Provide the [x, y] coordinate of the cell's center where the given text is located.  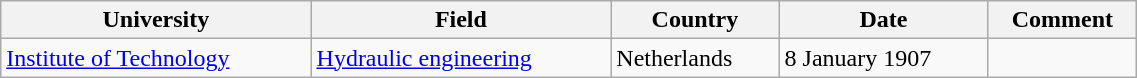
University [156, 20]
Date [884, 20]
Country [695, 20]
8 January 1907 [884, 58]
Netherlands [695, 58]
Comment [1062, 20]
Field [461, 20]
Institute of Technology [156, 58]
Hydraulic engineering [461, 58]
